Provide the [X, Y] coordinate of the cell's center where the given text is located.  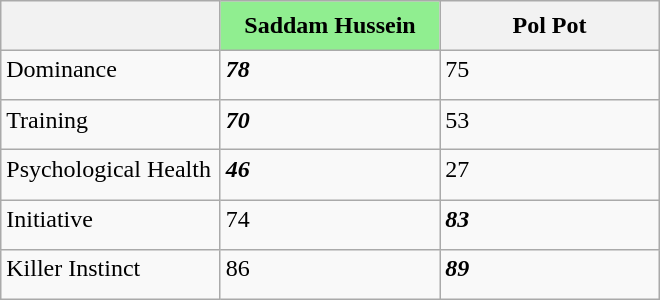
53 [550, 125]
Pol Pot [550, 26]
Saddam Hussein [330, 26]
Killer Instinct [110, 274]
Dominance [110, 75]
70 [330, 125]
83 [550, 225]
74 [330, 225]
Psychological Health [110, 175]
46 [330, 175]
86 [330, 274]
27 [550, 175]
75 [550, 75]
89 [550, 274]
Initiative [110, 225]
78 [330, 75]
Training [110, 125]
